Determine the (X, Y) coordinate at the center of the cell enclosing the given text.  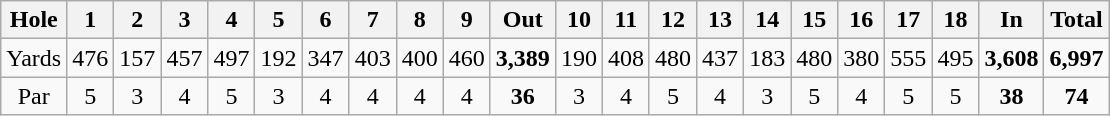
6,997 (1076, 58)
3,389 (522, 58)
1 (90, 20)
2 (138, 20)
437 (720, 58)
6 (326, 20)
380 (862, 58)
12 (672, 20)
495 (956, 58)
36 (522, 96)
74 (1076, 96)
403 (372, 58)
Par (34, 96)
11 (626, 20)
400 (420, 58)
Out (522, 20)
347 (326, 58)
476 (90, 58)
457 (184, 58)
14 (768, 20)
16 (862, 20)
9 (466, 20)
190 (578, 58)
497 (232, 58)
192 (278, 58)
183 (768, 58)
38 (1012, 96)
8 (420, 20)
In (1012, 20)
10 (578, 20)
13 (720, 20)
18 (956, 20)
408 (626, 58)
3,608 (1012, 58)
Hole (34, 20)
15 (814, 20)
Yards (34, 58)
7 (372, 20)
460 (466, 58)
555 (908, 58)
Total (1076, 20)
17 (908, 20)
157 (138, 58)
